For the text-containing cell, return its midpoint in (x, y) coordinate format. 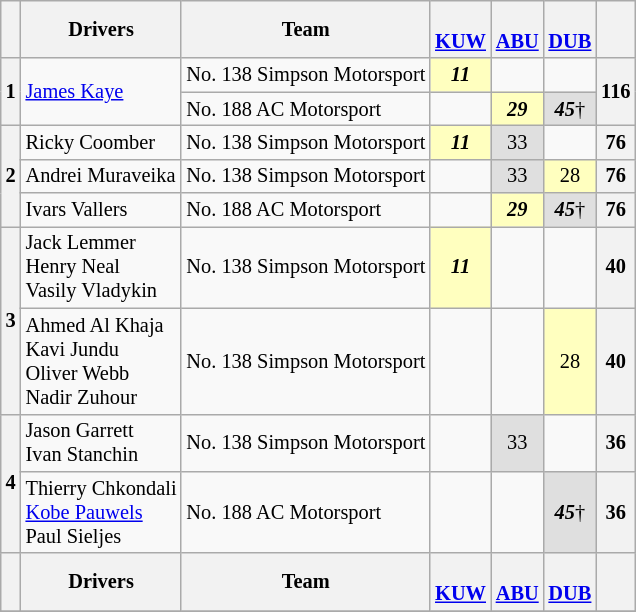
116 (616, 92)
Ivars Vallers (102, 210)
3 (11, 320)
Ahmed Al Khaja Kavi Jundu Oliver Webb Nadir Zuhour (102, 361)
2 (11, 176)
Jason Garrett Ivan Stanchin (102, 443)
Andrei Muraveika (102, 176)
Ricky Coomber (102, 142)
Jack Lemmer Henry Neal Vasily Vladykin (102, 267)
4 (11, 484)
1 (11, 92)
James Kaye (102, 92)
Thierry Chkondali Kobe Pauwels Paul Sieljes (102, 512)
